Pinpoint the cell where the given text exists, returning its [X, Y] midpoint coordinate. 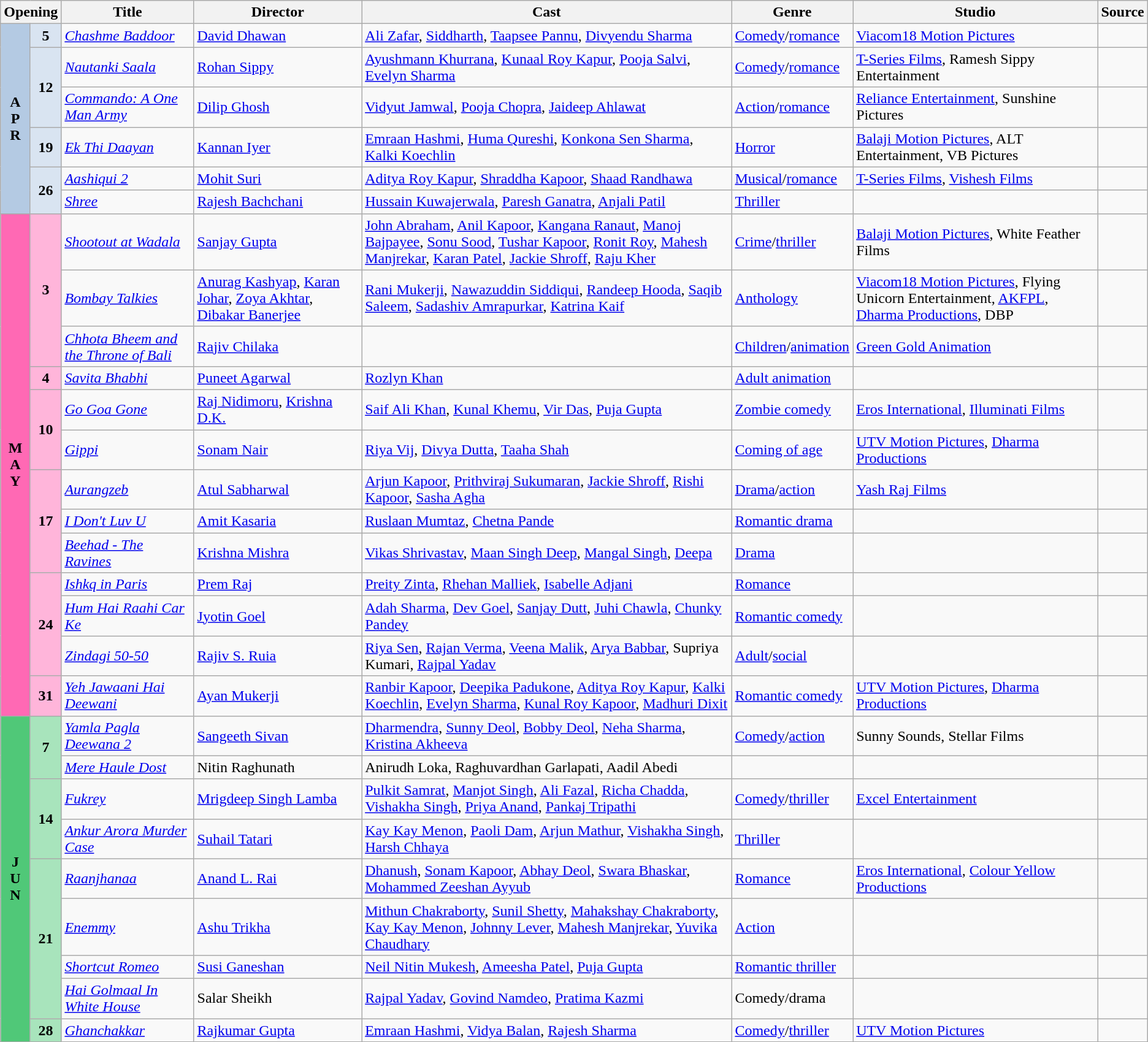
Aashiqui 2 [128, 178]
10 [45, 429]
Riya Sen, Rajan Verma, Veena Malik, Arya Babbar, Supriya Kumari, Rajpal Yadav [547, 656]
3 [45, 289]
5 [45, 36]
Reliance Entertainment, Sunshine Pictures [975, 107]
Raj Nidimoru, Krishna D.K. [278, 410]
I Don't Luv U [128, 521]
Fukrey [128, 799]
Ghanchakkar [128, 1030]
Ashu Trikha [278, 927]
Rozlyn Khan [547, 378]
Comedy/action [792, 736]
Dilip Ghosh [278, 107]
Crime/thriller [792, 242]
Gippi [128, 449]
Go Goa Gone [128, 410]
Suhail Tatari [278, 839]
Eros International, Illuminati Films [975, 410]
28 [45, 1030]
Adult animation [792, 378]
Vidyut Jamwal, Pooja Chopra, Jaideep Ahlawat [547, 107]
Saif Ali Khan, Kunal Khemu, Vir Das, Puja Gupta [547, 410]
Sangeeth Sivan [278, 736]
David Dhawan [278, 36]
Arjun Kapoor, Prithviraj Sukumaran, Jackie Shroff, Rishi Kapoor, Sasha Agha [547, 489]
Kannan Iyer [278, 147]
Nitin Raghunath [278, 767]
Ranbir Kapoor, Deepika Padukone, Aditya Roy Kapur, Kalki Koechlin, Evelyn Sharma, Kunal Roy Kapoor, Madhuri Dixit [547, 695]
Vikas Shrivastav, Maan Singh Deep, Mangal Singh, Deepa [547, 553]
Dharmendra, Sunny Deol, Bobby Deol, Neha Sharma, Kristina Akheeva [547, 736]
Prem Raj [278, 584]
Drama/action [792, 489]
Ali Zafar, Siddharth, Taapsee Pannu, Divyendu Sharma [547, 36]
Jyotin Goel [278, 616]
Aditya Roy Kapur, Shraddha Kapoor, Shaad Randhawa [547, 178]
Commando: A One Man Army [128, 107]
UTV Motion Pictures [975, 1030]
Chhota Bheem and the Throne of Bali [128, 346]
Rajpal Yadav, Govind Namdeo, Pratima Kazmi [547, 998]
Rajiv S. Ruia [278, 656]
26 [45, 190]
Dhanush, Sonam Kapoor, Abhay Deol, Swara Bhaskar, Mohammed Zeeshan Ayyub [547, 878]
Genre [792, 12]
Anthology [792, 298]
Ayan Mukerji [278, 695]
T-Series Films, Ramesh Sippy Entertainment [975, 67]
Beehad - The Ravines [128, 553]
Yeh Jawaani Hai Deewani [128, 695]
Green Gold Animation [975, 346]
Drama [792, 553]
Children/animation [792, 346]
Emraan Hashmi, Vidya Balan, Rajesh Sharma [547, 1030]
Anirudh Loka, Raghuvardhan Garlapati, Aadil Abedi [547, 767]
Mithun Chakraborty, Sunil Shetty, Mahakshay Chakraborty, Kay Kay Menon, Johnny Lever, Mahesh Manjrekar, Yuvika Chaudhary [547, 927]
Raanjhanaa [128, 878]
Savita Bhabhi [128, 378]
17 [45, 521]
Horror [792, 147]
Sanjay Gupta [278, 242]
T-Series Films, Vishesh Films [975, 178]
APR [16, 119]
Shootout at Wadala [128, 242]
Adult/social [792, 656]
Ek Thi Daayan [128, 147]
Kay Kay Menon, Paoli Dam, Arjun Mathur, Vishakha Singh, Harsh Chhaya [547, 839]
Riya Vij, Divya Dutta, Taaha Shah [547, 449]
Hussain Kuwajerwala, Paresh Ganatra, Anjali Patil [547, 202]
Ankur Arora Murder Case [128, 839]
Bombay Talkies [128, 298]
Ayushmann Khurrana, Kunaal Roy Kapur, Pooja Salvi, Evelyn Sharma [547, 67]
Musical/romance [792, 178]
Zombie comedy [792, 410]
Viacom18 Motion Pictures [975, 36]
Zindagi 50-50 [128, 656]
Ruslaan Mumtaz, Chetna Pande [547, 521]
Excel Entertainment [975, 799]
MAY [16, 465]
Action/romance [792, 107]
Rohan Sippy [278, 67]
Mrigdeep Singh Lamba [278, 799]
Nautanki Saala [128, 67]
Emraan Hashmi, Huma Qureshi, Konkona Sen Sharma, Kalki Koechlin [547, 147]
Puneet Agarwal [278, 378]
Neil Nitin Mukesh, Ameesha Patel, Puja Gupta [547, 967]
Mere Haule Dost [128, 767]
Yash Raj Films [975, 489]
31 [45, 695]
Balaji Motion Pictures, ALT Entertainment, VB Pictures [975, 147]
Studio [975, 12]
7 [45, 747]
Anand L. Rai [278, 878]
Romantic thriller [792, 967]
Aurangzeb [128, 489]
Shortcut Romeo [128, 967]
Comedy/drama [792, 998]
Viacom18 Motion Pictures, Flying Unicorn Entertainment, AKFPL, Dharma Productions, DBP [975, 298]
4 [45, 378]
Title [128, 12]
Rajkumar Gupta [278, 1030]
Mohit Suri [278, 178]
12 [45, 87]
Rajiv Chilaka [278, 346]
Director [278, 12]
Shree [128, 202]
21 [45, 938]
Rajesh Bachchani [278, 202]
Sonam Nair [278, 449]
Yamla Pagla Deewana 2 [128, 736]
JUN [16, 879]
Enemmy [128, 927]
Pulkit Samrat, Manjot Singh, Ali Fazal, Richa Chadda, Vishakha Singh, Priya Anand, Pankaj Tripathi [547, 799]
Cast [547, 12]
Hum Hai Raahi Car Ke [128, 616]
Balaji Motion Pictures, White Feather Films [975, 242]
Sunny Sounds, Stellar Films [975, 736]
14 [45, 819]
Romantic drama [792, 521]
Action [792, 927]
Opening [31, 12]
Adah Sharma, Dev Goel, Sanjay Dutt, Juhi Chawla, Chunky Pandey [547, 616]
Salar Sheikh [278, 998]
Chashme Baddoor [128, 36]
Source [1122, 12]
Coming of age [792, 449]
19 [45, 147]
Rani Mukerji, Nawazuddin Siddiqui, Randeep Hooda, Saqib Saleem, Sadashiv Amrapurkar, Katrina Kaif [547, 298]
Hai Golmaal In White House [128, 998]
Preity Zinta, Rhehan Malliek, Isabelle Adjani [547, 584]
Eros International, Colour Yellow Productions [975, 878]
Anurag Kashyap, Karan Johar, Zoya Akhtar, Dibakar Banerjee [278, 298]
24 [45, 624]
Amit Kasaria [278, 521]
Susi Ganeshan [278, 967]
Atul Sabharwal [278, 489]
Ishkq in Paris [128, 584]
Krishna Mishra [278, 553]
